Return (x, y) of the center of cell containing provided text 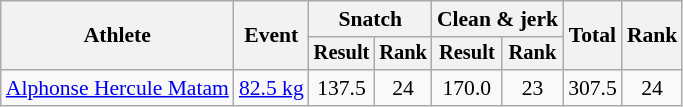
137.5 (342, 88)
Clean & jerk (498, 19)
Alphonse Hercule Matam (118, 88)
Snatch (370, 19)
82.5 kg (272, 88)
Total (592, 36)
Athlete (118, 36)
170.0 (467, 88)
Event (272, 36)
23 (532, 88)
307.5 (592, 88)
